Return [x, y] of the center of cell containing provided text 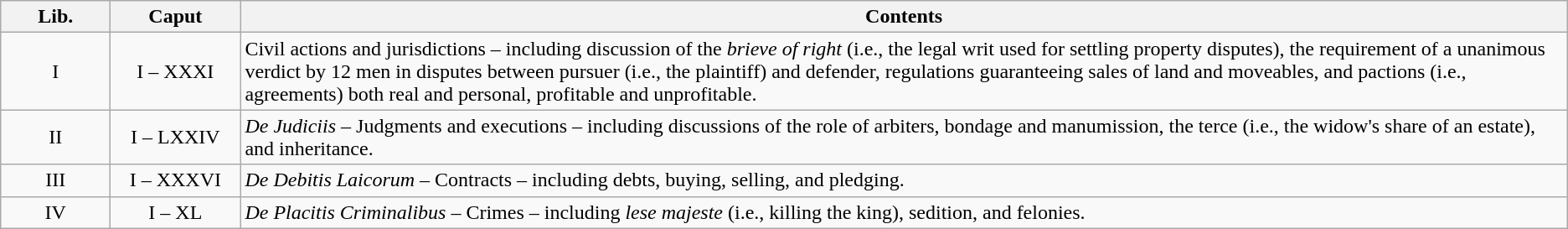
I – LXXIV [176, 138]
I [55, 71]
II [55, 138]
Caput [176, 17]
I – XXXVI [176, 180]
I – XXXI [176, 71]
De Debitis Laicorum – Contracts – including debts, buying, selling, and pledging. [904, 180]
I – XL [176, 212]
Lib. [55, 17]
IV [55, 212]
III [55, 180]
De Placitis Criminalibus – Crimes – including lese majeste (i.e., killing the king), sedition, and felonies. [904, 212]
Contents [904, 17]
